For the text-containing cell, return its midpoint in [X, Y] coordinate format. 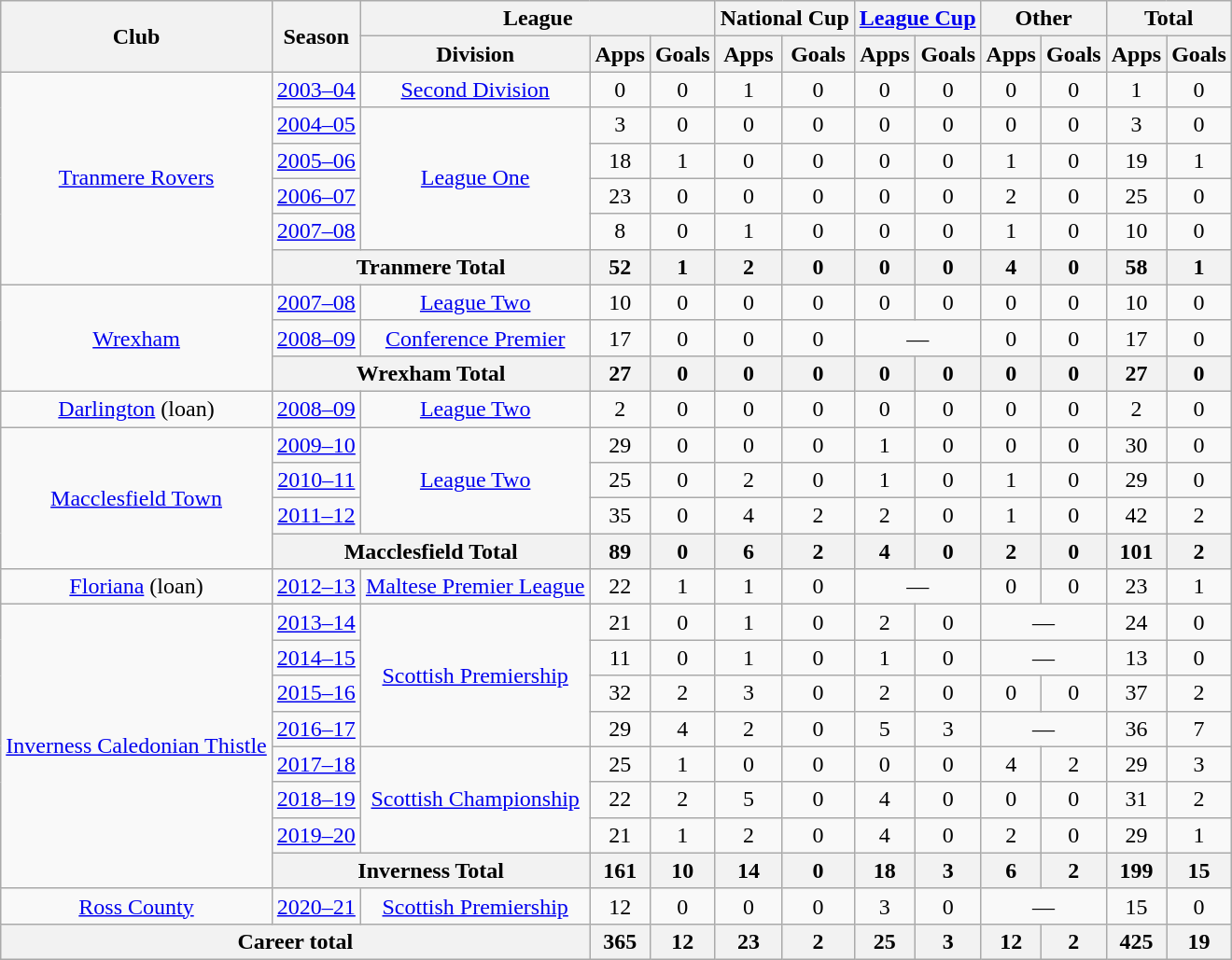
League [538, 19]
Other [1043, 19]
37 [1136, 693]
52 [620, 267]
7 [1199, 729]
Scottish Championship [475, 800]
Macclesfield Total [431, 551]
2017–18 [315, 764]
Tranmere Rovers [136, 178]
Wrexham [136, 338]
Macclesfield Town [136, 498]
Career total [295, 941]
2006–07 [315, 196]
58 [1136, 267]
Floriana (loan) [136, 587]
11 [620, 658]
Darlington (loan) [136, 409]
2009–10 [315, 445]
Maltese Premier League [475, 587]
24 [1136, 622]
2004–05 [315, 125]
425 [1136, 941]
Ross County [136, 906]
Division [475, 54]
31 [1136, 800]
89 [620, 551]
League One [475, 178]
Inverness Caledonian Thistle [136, 746]
2003–04 [315, 90]
2011–12 [315, 516]
Tranmere Total [431, 267]
Second Division [475, 90]
Wrexham Total [431, 373]
2015–16 [315, 693]
35 [620, 516]
Total [1169, 19]
Season [315, 36]
Club [136, 36]
2005–06 [315, 160]
30 [1136, 445]
2010–11 [315, 480]
Inverness Total [431, 870]
2016–17 [315, 729]
161 [620, 870]
14 [749, 870]
2018–19 [315, 800]
13 [1136, 658]
2020–21 [315, 906]
2013–14 [315, 622]
42 [1136, 516]
Conference Premier [475, 338]
101 [1136, 551]
36 [1136, 729]
2012–13 [315, 587]
8 [620, 231]
National Cup [784, 19]
2014–15 [315, 658]
League Cup [917, 19]
365 [620, 941]
32 [620, 693]
199 [1136, 870]
2019–20 [315, 835]
